Detect which cell encompasses the target text, then output its (x, y) center coordinate. 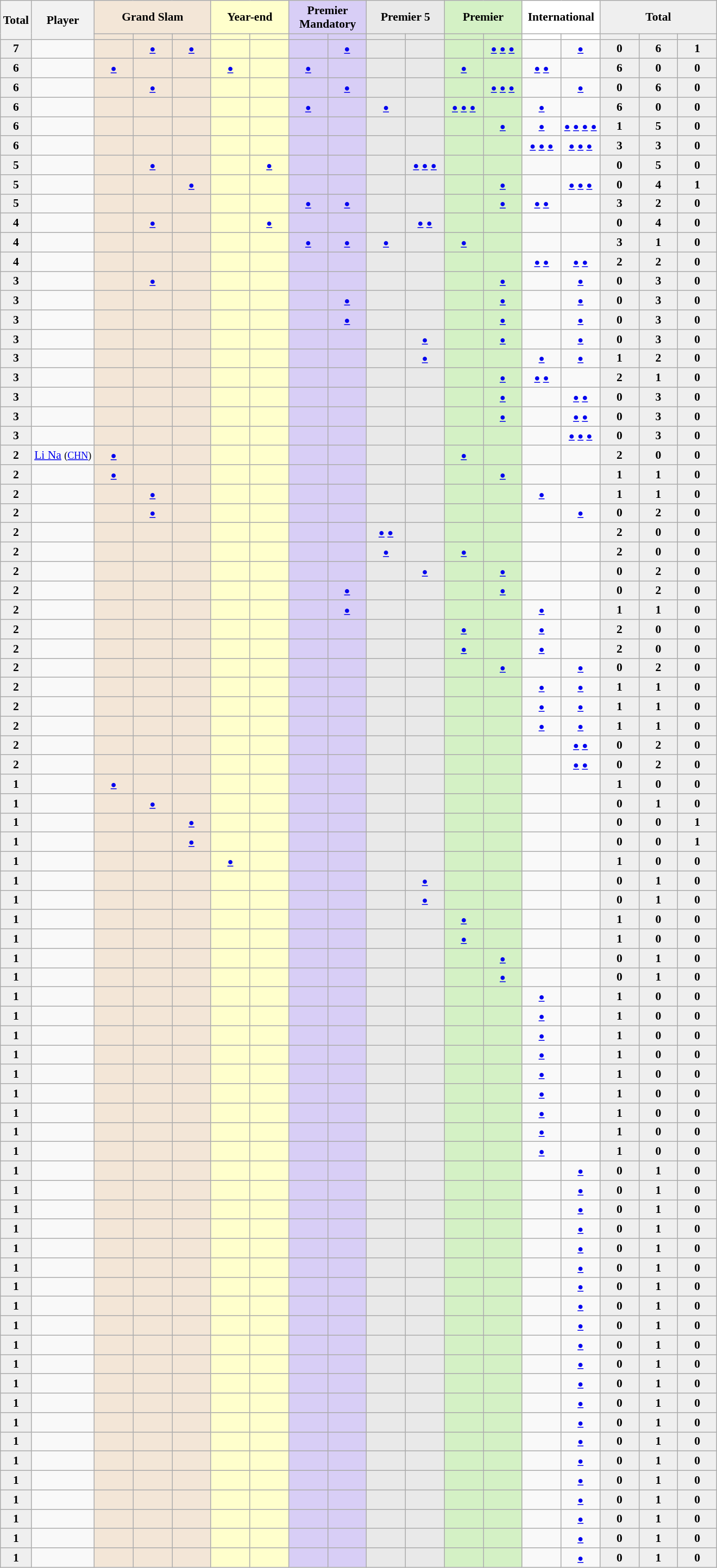
Premier Mandatory (328, 17)
Premier (483, 17)
International (561, 17)
● ● ● ● (581, 127)
Li Na (CHN) (63, 456)
Year-end (250, 17)
Grand Slam (152, 17)
Premier 5 (405, 17)
Player (63, 20)
7 (16, 49)
